Extract the [x, y] coordinate from the center of the cell holding the provided text.  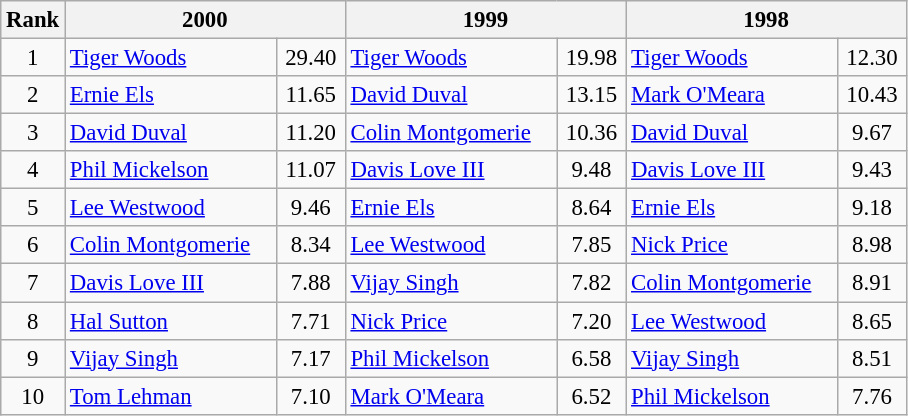
2000 [206, 20]
19.98 [592, 58]
7.88 [310, 283]
7.85 [592, 245]
1 [33, 58]
7.10 [310, 396]
1999 [486, 20]
12.30 [872, 58]
9.67 [872, 133]
7 [33, 283]
7.82 [592, 283]
9.18 [872, 208]
6 [33, 245]
9.46 [310, 208]
10.36 [592, 133]
10 [33, 396]
9.43 [872, 170]
8.51 [872, 358]
3 [33, 133]
13.15 [592, 95]
6.52 [592, 396]
11.20 [310, 133]
8.64 [592, 208]
7.76 [872, 396]
9 [33, 358]
8.91 [872, 283]
8.65 [872, 321]
29.40 [310, 58]
8.34 [310, 245]
10.43 [872, 95]
5 [33, 208]
1998 [766, 20]
Rank [33, 20]
7.17 [310, 358]
Hal Sutton [171, 321]
2 [33, 95]
9.48 [592, 170]
11.65 [310, 95]
Tom Lehman [171, 396]
6.58 [592, 358]
11.07 [310, 170]
8 [33, 321]
4 [33, 170]
8.98 [872, 245]
7.20 [592, 321]
7.71 [310, 321]
